Output the [x, y] coordinate of the center of the cell containing the given text.  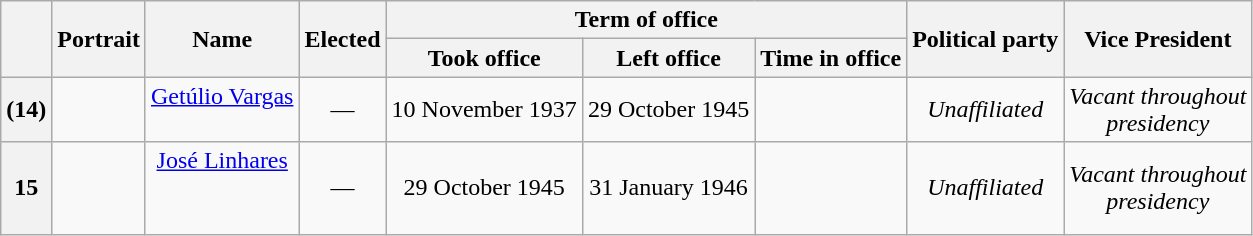
Portrait [99, 39]
Time in office [831, 58]
Left office [668, 58]
Getúlio Vargas [222, 110]
(14) [26, 110]
31 January 1946 [668, 188]
Elected [342, 39]
15 [26, 188]
10 November 1937 [484, 110]
José Linhares [222, 188]
Vice President [1158, 39]
Term of office [646, 20]
Political party [986, 39]
Took office [484, 58]
Name [222, 39]
